Detect which cell encompasses the target text, then output its [X, Y] center coordinate. 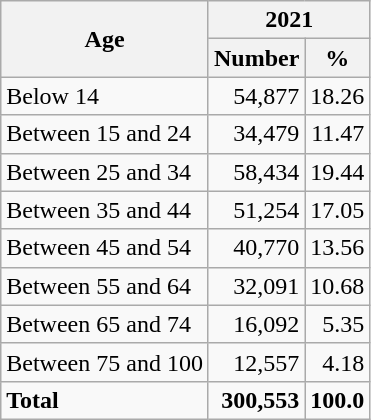
54,877 [256, 96]
11.47 [338, 134]
16,092 [256, 324]
17.05 [338, 210]
Number [256, 58]
300,553 [256, 400]
Between 65 and 74 [105, 324]
32,091 [256, 286]
Age [105, 39]
13.56 [338, 248]
18.26 [338, 96]
2021 [288, 20]
Between 35 and 44 [105, 210]
58,434 [256, 172]
Between 55 and 64 [105, 286]
Between 75 and 100 [105, 362]
34,479 [256, 134]
Between 15 and 24 [105, 134]
Total [105, 400]
100.0 [338, 400]
% [338, 58]
5.35 [338, 324]
40,770 [256, 248]
10.68 [338, 286]
Below 14 [105, 96]
4.18 [338, 362]
Between 45 and 54 [105, 248]
Between 25 and 34 [105, 172]
19.44 [338, 172]
51,254 [256, 210]
12,557 [256, 362]
